Search for the cell housing the specified text and yield its [x, y] center coordinate. 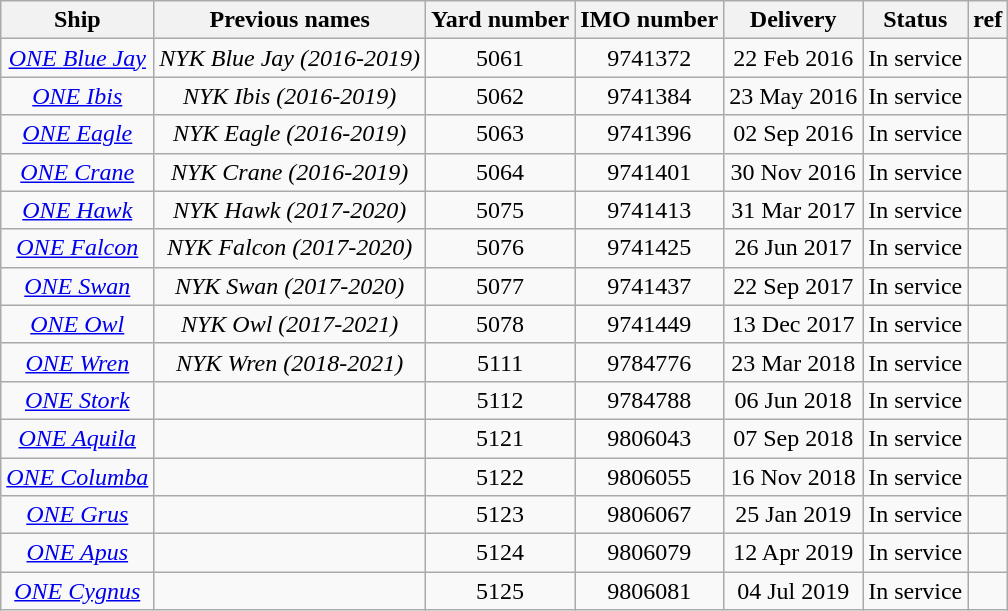
ONE Aquila [78, 438]
22 Sep 2017 [794, 286]
5077 [500, 286]
9806081 [650, 591]
9741413 [650, 210]
NYK Wren (2018-2021) [290, 362]
23 May 2016 [794, 96]
25 Jan 2019 [794, 515]
ONE Grus [78, 515]
5125 [500, 591]
ONE Apus [78, 553]
ONE Crane [78, 172]
5063 [500, 134]
ONE Wren [78, 362]
5062 [500, 96]
16 Nov 2018 [794, 477]
NYK Falcon (2017-2020) [290, 248]
5122 [500, 477]
9741384 [650, 96]
06 Jun 2018 [794, 400]
5064 [500, 172]
Previous names [290, 20]
ONE Stork [78, 400]
NYK Eagle (2016-2019) [290, 134]
13 Dec 2017 [794, 324]
9741425 [650, 248]
04 Jul 2019 [794, 591]
9741449 [650, 324]
9806043 [650, 438]
9741401 [650, 172]
ONE Columba [78, 477]
9806055 [650, 477]
NYK Swan (2017-2020) [290, 286]
5111 [500, 362]
NYK Crane (2016-2019) [290, 172]
Yard number [500, 20]
5078 [500, 324]
ONE Cygnus [78, 591]
5061 [500, 58]
IMO number [650, 20]
NYK Blue Jay (2016-2019) [290, 58]
5123 [500, 515]
Ship [78, 20]
NYK Owl (2017-2021) [290, 324]
ONE Hawk [78, 210]
ONE Falcon [78, 248]
ONE Owl [78, 324]
ONE Eagle [78, 134]
Status [916, 20]
12 Apr 2019 [794, 553]
ONE Ibis [78, 96]
30 Nov 2016 [794, 172]
5124 [500, 553]
ONE Blue Jay [78, 58]
9741437 [650, 286]
22 Feb 2016 [794, 58]
ref [988, 20]
5076 [500, 248]
5112 [500, 400]
NYK Ibis (2016-2019) [290, 96]
07 Sep 2018 [794, 438]
9806067 [650, 515]
9784776 [650, 362]
ONE Swan [78, 286]
9741372 [650, 58]
9806079 [650, 553]
9741396 [650, 134]
5121 [500, 438]
5075 [500, 210]
26 Jun 2017 [794, 248]
31 Mar 2017 [794, 210]
NYK Hawk (2017-2020) [290, 210]
23 Mar 2018 [794, 362]
9784788 [650, 400]
02 Sep 2016 [794, 134]
Delivery [794, 20]
